Detect which cell encompasses the target text, then output its [x, y] center coordinate. 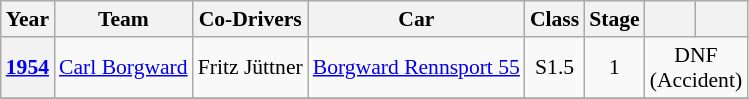
Team [124, 19]
Year [28, 19]
S1.5 [554, 68]
Carl Borgward [124, 68]
Co-Drivers [250, 19]
1954 [28, 68]
Fritz Jüttner [250, 68]
DNF(Accident) [696, 68]
Class [554, 19]
Borgward Rennsport 55 [416, 68]
1 [614, 68]
Stage [614, 19]
Car [416, 19]
